Capture the cell that displays the provided text and extract its [x, y] central coordinate. 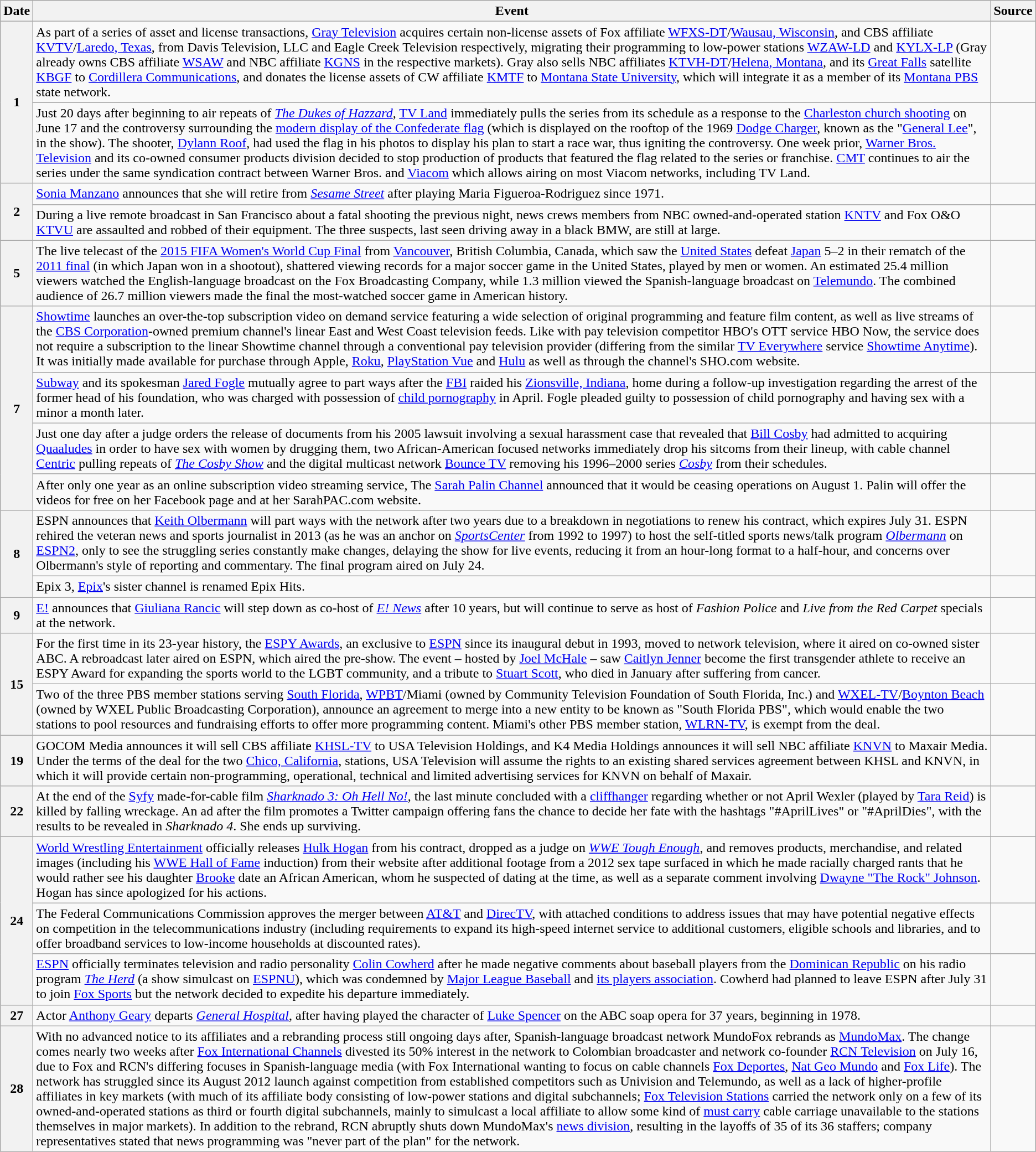
Sonia Manzano announces that she will retire from Sesame Street after playing Maria Figueroa-Rodriguez since 1971. [512, 194]
22 [17, 812]
28 [17, 1088]
2 [17, 211]
Source [1013, 11]
24 [17, 921]
7 [17, 408]
8 [17, 554]
27 [17, 1015]
Event [512, 11]
1 [17, 102]
Epix 3, Epix's sister channel is renamed Epix Hits. [512, 586]
Date [17, 11]
19 [17, 761]
15 [17, 684]
5 [17, 273]
9 [17, 614]
